Search for the cell housing the specified text and yield its (x, y) center coordinate. 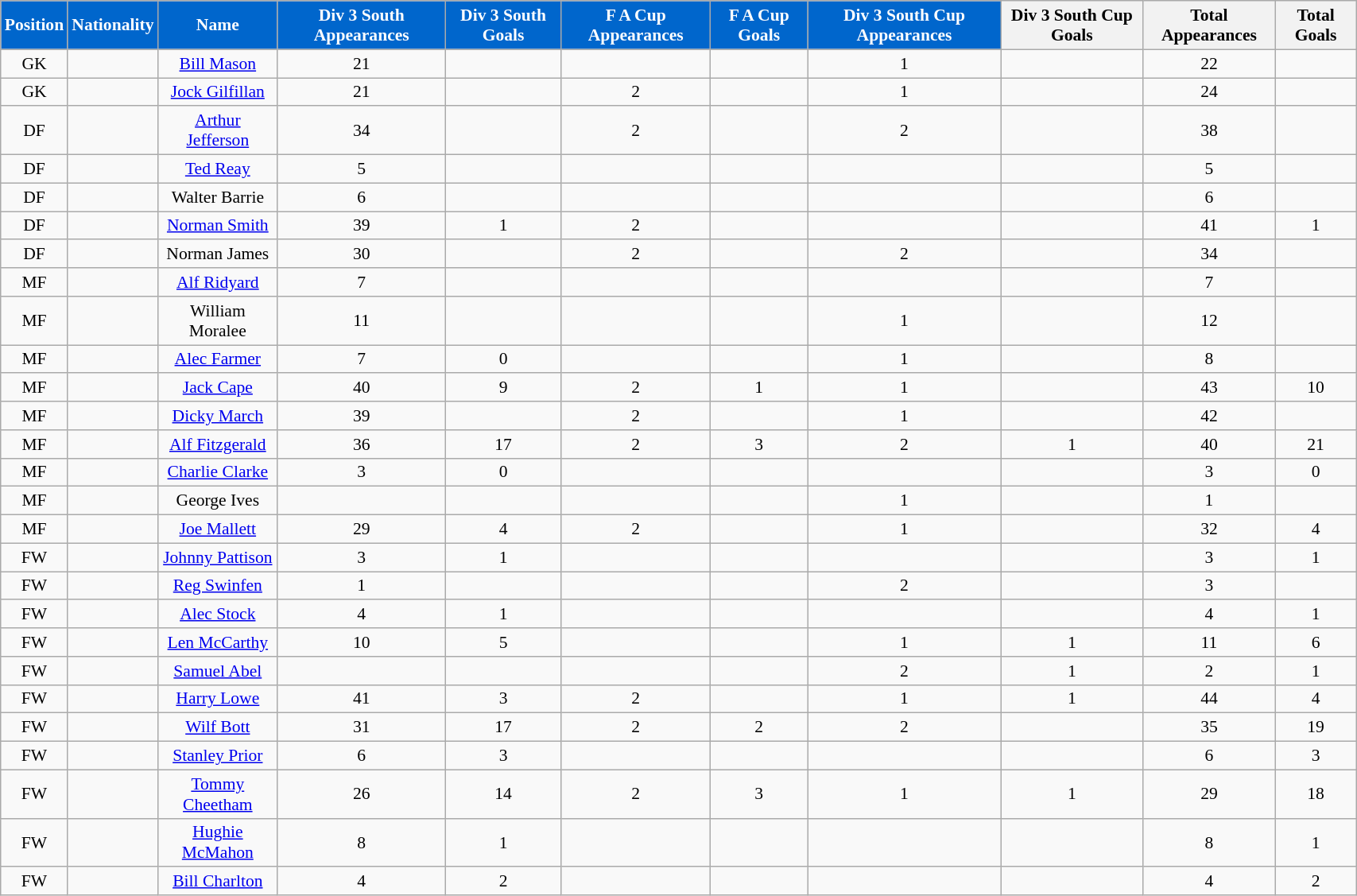
Alf Ridyard (218, 282)
Norman Smith (218, 226)
Alec Farmer (218, 359)
Harry Lowe (218, 699)
Total Goals (1316, 25)
Position (34, 25)
F A Cup Goals (759, 25)
Bill Mason (218, 64)
Tommy Cheetham (218, 793)
19 (1316, 727)
Samuel Abel (218, 671)
Total Appearances (1208, 25)
44 (1208, 699)
36 (361, 444)
Dicky March (218, 416)
38 (1208, 130)
Stanley Prior (218, 756)
Wilf Bott (218, 727)
24 (1208, 92)
F A Cup Appearances (636, 25)
12 (1208, 321)
Johnny Pattison (218, 557)
Bill Charlton (218, 882)
Div 3 South Appearances (361, 25)
Reg Swinfen (218, 586)
Div 3 South Cup Appearances (905, 25)
George Ives (218, 501)
Name (218, 25)
43 (1208, 388)
26 (361, 793)
9 (502, 388)
Charlie Clarke (218, 472)
Arthur Jefferson (218, 130)
Jack Cape (218, 388)
32 (1208, 529)
William Moralee (218, 321)
Len McCarthy (218, 642)
35 (1208, 727)
18 (1316, 793)
Nationality (113, 25)
22 (1208, 64)
Norman James (218, 254)
Ted Reay (218, 169)
Div 3 South Goals (502, 25)
Div 3 South Cup Goals (1072, 25)
Alf Fitzgerald (218, 444)
42 (1208, 416)
Jock Gilfillan (218, 92)
Walter Barrie (218, 197)
Joe Mallett (218, 529)
Alec Stock (218, 615)
Hughie McMahon (218, 843)
31 (361, 727)
14 (502, 793)
30 (361, 254)
